For the text-containing cell, return its midpoint in (x, y) coordinate format. 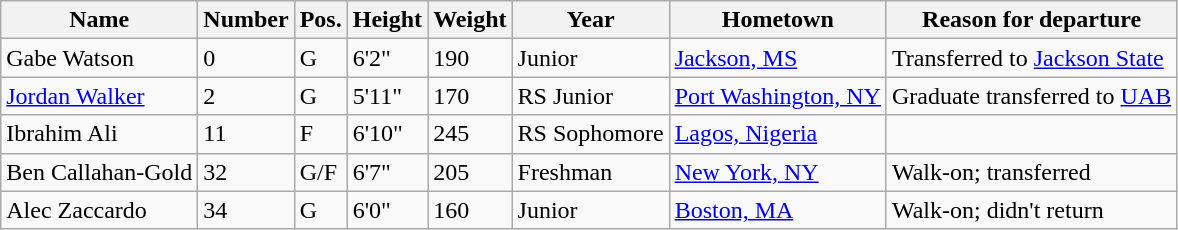
RS Junior (590, 96)
Ben Callahan-Gold (100, 172)
6'10" (387, 134)
Boston, MA (778, 210)
Gabe Watson (100, 58)
Port Washington, NY (778, 96)
Graduate transferred to UAB (1031, 96)
190 (470, 58)
34 (246, 210)
0 (246, 58)
6'2" (387, 58)
Reason for departure (1031, 20)
New York, NY (778, 172)
2 (246, 96)
11 (246, 134)
5'11" (387, 96)
F (320, 134)
Year (590, 20)
245 (470, 134)
Height (387, 20)
6'7" (387, 172)
170 (470, 96)
205 (470, 172)
Number (246, 20)
Walk-on; didn't return (1031, 210)
160 (470, 210)
Freshman (590, 172)
Jordan Walker (100, 96)
Jackson, MS (778, 58)
Weight (470, 20)
32 (246, 172)
Ibrahim Ali (100, 134)
G/F (320, 172)
Name (100, 20)
6'0" (387, 210)
Pos. (320, 20)
Hometown (778, 20)
RS Sophomore (590, 134)
Transferred to Jackson State (1031, 58)
Alec Zaccardo (100, 210)
Walk-on; transferred (1031, 172)
Lagos, Nigeria (778, 134)
